From the cell containing the given text, extract its center point as [X, Y] coordinate. 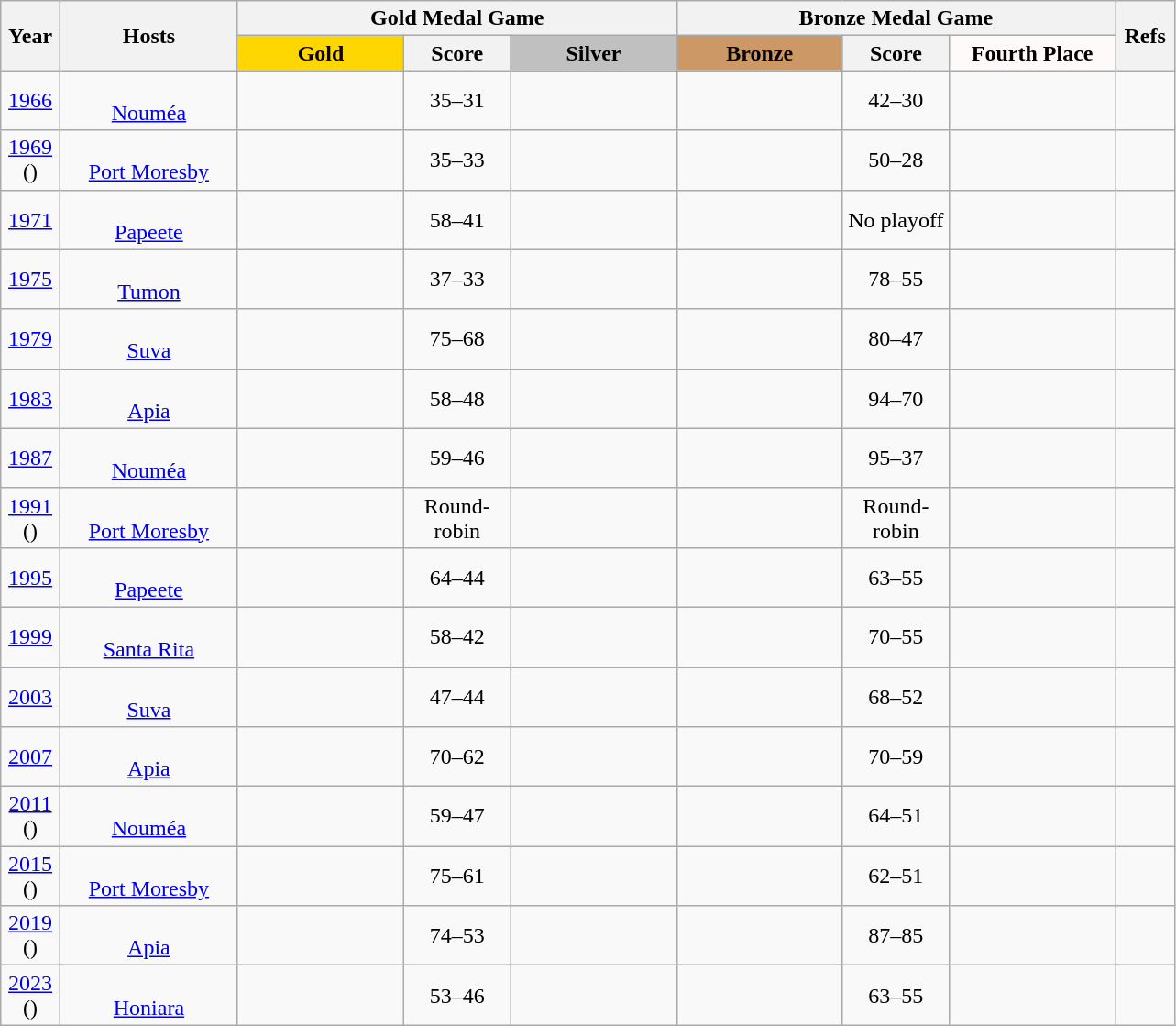
1971 [31, 220]
87–85 [896, 935]
50–28 [896, 160]
75–61 [457, 877]
2019() [31, 935]
Bronze Medal Game [896, 18]
1975 [31, 279]
Refs [1146, 36]
70–62 [457, 757]
Santa Rita [148, 636]
Hosts [148, 36]
37–33 [457, 279]
68–52 [896, 697]
80–47 [896, 339]
58–42 [457, 636]
42–30 [896, 101]
62–51 [896, 877]
59–46 [457, 458]
1983 [31, 398]
1995 [31, 578]
94–70 [896, 398]
47–44 [457, 697]
1987 [31, 458]
35–33 [457, 160]
53–46 [457, 996]
Bronze [759, 53]
Gold Medal Game [456, 18]
95–37 [896, 458]
2003 [31, 697]
Year [31, 36]
2015 () [31, 877]
2011 () [31, 816]
70–55 [896, 636]
Honiara [148, 996]
1999 [31, 636]
2007 [31, 757]
64–44 [457, 578]
No playoff [896, 220]
78–55 [896, 279]
1966 [31, 101]
35–31 [457, 101]
59–47 [457, 816]
58–48 [457, 398]
75–68 [457, 339]
74–53 [457, 935]
Fourth Place [1032, 53]
Gold [321, 53]
Tumon [148, 279]
1979 [31, 339]
1969 () [31, 160]
58–41 [457, 220]
70–59 [896, 757]
1991 () [31, 517]
64–51 [896, 816]
2023() [31, 996]
Silver [594, 53]
